Extract the (X, Y) coordinate from the center of the cell holding the provided text.  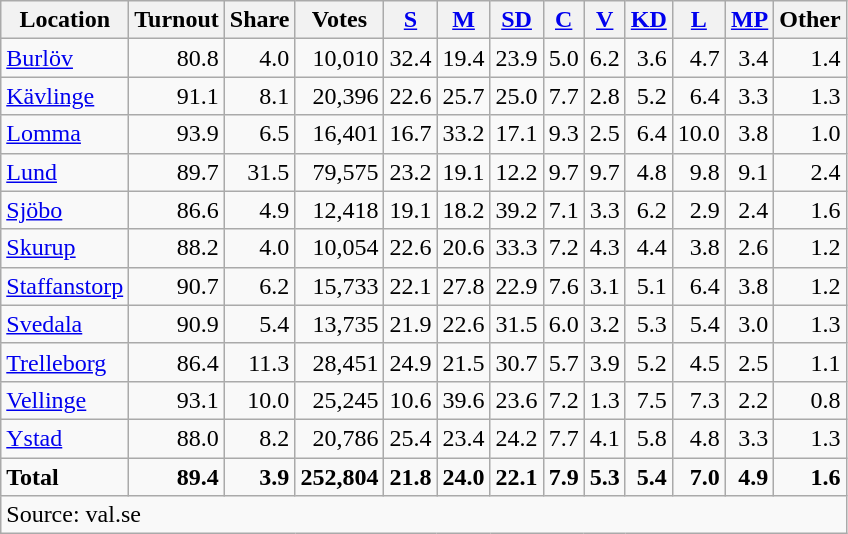
16,401 (340, 134)
20.6 (464, 248)
C (564, 20)
25.7 (464, 96)
10,010 (340, 58)
2.6 (749, 248)
24.0 (464, 477)
7.6 (564, 286)
Votes (340, 20)
3.1 (604, 286)
5.0 (564, 58)
79,575 (340, 172)
7.0 (698, 477)
12.2 (516, 172)
21.9 (410, 324)
89.4 (177, 477)
23.9 (516, 58)
33.3 (516, 248)
91.1 (177, 96)
15,733 (340, 286)
Svedala (65, 324)
33.2 (464, 134)
2.2 (749, 400)
Source: val.se (424, 515)
90.9 (177, 324)
Lund (65, 172)
25.0 (516, 96)
23.4 (464, 438)
17.1 (516, 134)
80.8 (177, 58)
Kävlinge (65, 96)
M (464, 20)
1.1 (810, 362)
20,786 (340, 438)
7.3 (698, 400)
23.6 (516, 400)
39.6 (464, 400)
Ystad (65, 438)
5.8 (648, 438)
30.7 (516, 362)
25,245 (340, 400)
Lomma (65, 134)
4.3 (604, 248)
1.0 (810, 134)
19.4 (464, 58)
7.5 (648, 400)
KD (648, 20)
3.4 (749, 58)
Location (65, 20)
20,396 (340, 96)
Trelleborg (65, 362)
SD (516, 20)
10.6 (410, 400)
5.1 (648, 286)
86.6 (177, 210)
11.3 (260, 362)
Other (810, 20)
32.4 (410, 58)
9.8 (698, 172)
Skurup (65, 248)
8.2 (260, 438)
93.9 (177, 134)
25.4 (410, 438)
13,735 (340, 324)
Burlöv (65, 58)
23.2 (410, 172)
2.9 (698, 210)
24.9 (410, 362)
12,418 (340, 210)
3.2 (604, 324)
88.0 (177, 438)
4.7 (698, 58)
16.7 (410, 134)
18.2 (464, 210)
4.4 (648, 248)
28,451 (340, 362)
252,804 (340, 477)
93.1 (177, 400)
5.7 (564, 362)
L (698, 20)
22.9 (516, 286)
21.5 (464, 362)
9.1 (749, 172)
Sjöbo (65, 210)
Staffanstorp (65, 286)
Total (65, 477)
1.4 (810, 58)
27.8 (464, 286)
3.0 (749, 324)
90.7 (177, 286)
7.1 (564, 210)
Turnout (177, 20)
88.2 (177, 248)
3.6 (648, 58)
39.2 (516, 210)
89.7 (177, 172)
0.8 (810, 400)
4.5 (698, 362)
Share (260, 20)
86.4 (177, 362)
24.2 (516, 438)
7.9 (564, 477)
9.3 (564, 134)
6.5 (260, 134)
10,054 (340, 248)
S (410, 20)
Vellinge (65, 400)
MP (749, 20)
6.0 (564, 324)
21.8 (410, 477)
V (604, 20)
2.8 (604, 96)
4.1 (604, 438)
8.1 (260, 96)
